Capture the cell that displays the provided text and extract its (X, Y) central coordinate. 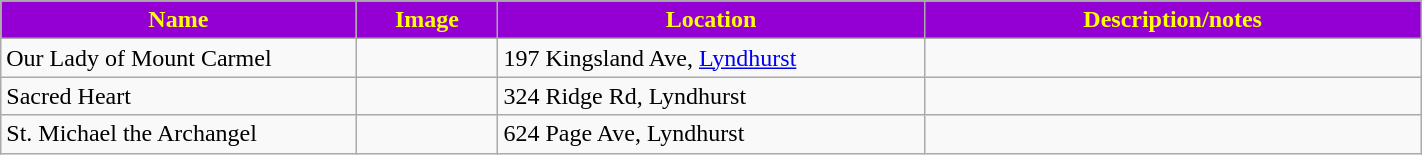
Image (427, 20)
197 Kingsland Ave, Lyndhurst (711, 58)
St. Michael the Archangel (178, 134)
Name (178, 20)
Our Lady of Mount Carmel (178, 58)
624 Page Ave, Lyndhurst (711, 134)
Sacred Heart (178, 96)
324 Ridge Rd, Lyndhurst (711, 96)
Location (711, 20)
Description/notes (1172, 20)
